For the text-containing cell, return its midpoint in [x, y] coordinate format. 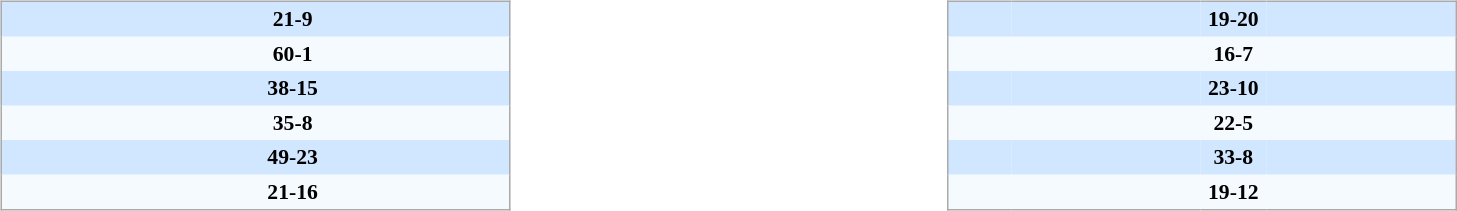
21-9 [293, 18]
21-16 [293, 192]
19-20 [1233, 18]
16-7 [1233, 53]
19-12 [1233, 192]
38-15 [293, 88]
33-8 [1233, 157]
60-1 [293, 53]
49-23 [293, 157]
23-10 [1233, 88]
22-5 [1233, 123]
35-8 [293, 123]
